From the cell containing the given text, extract its center point as (x, y) coordinate. 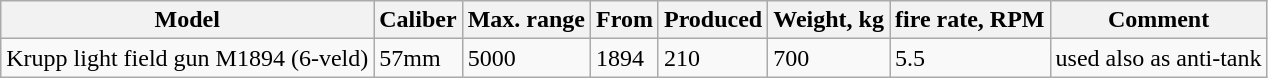
210 (712, 58)
Krupp light field gun M1894 (6-veld) (188, 58)
700 (829, 58)
Weight, kg (829, 20)
5.5 (970, 58)
Model (188, 20)
1894 (625, 58)
Caliber (418, 20)
5000 (526, 58)
From (625, 20)
57mm (418, 58)
used also as anti-tank (1158, 58)
Max. range (526, 20)
Comment (1158, 20)
Produced (712, 20)
fire rate, RPM (970, 20)
